For the text-containing cell, return its midpoint in (x, y) coordinate format. 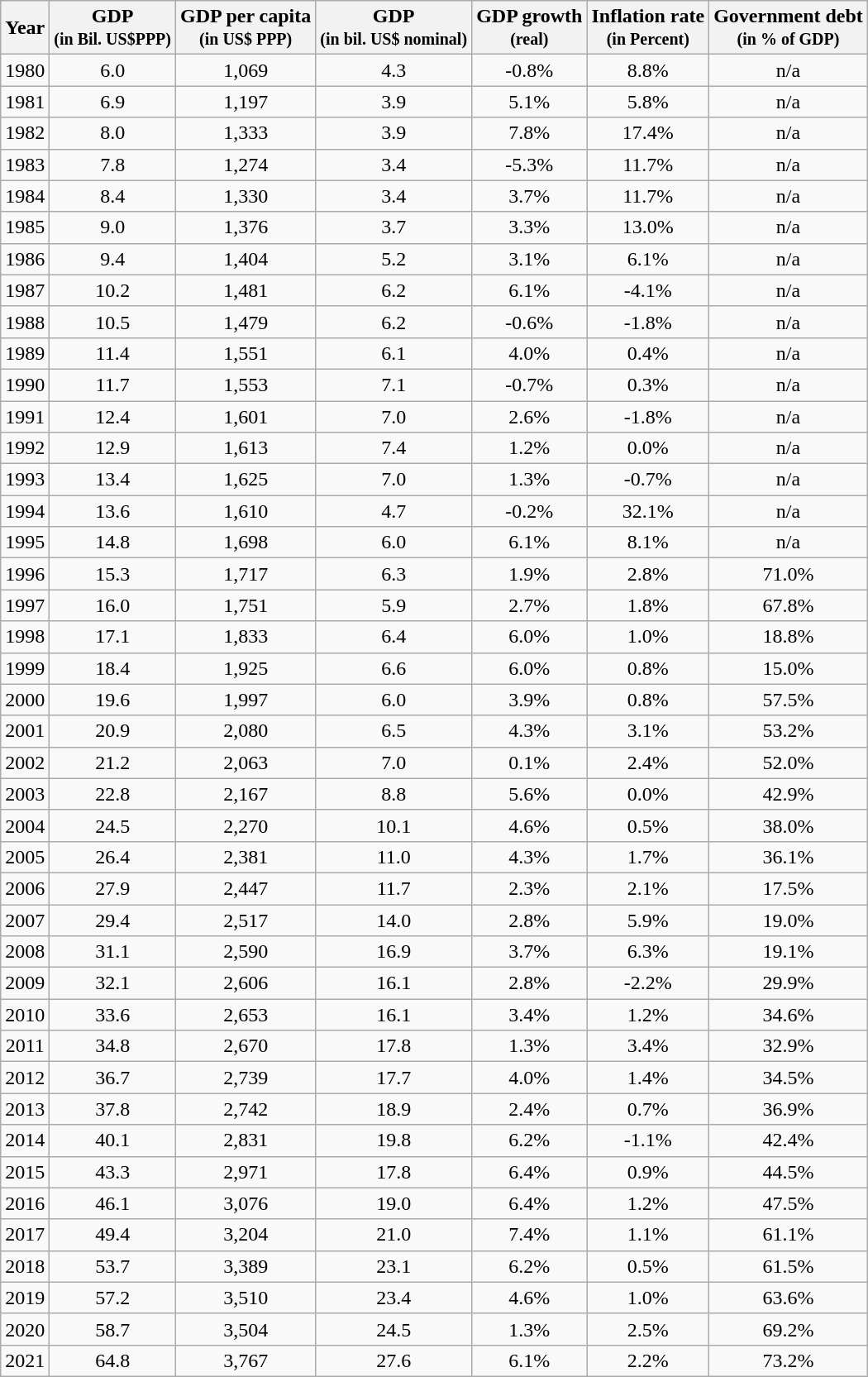
40.1 (112, 1140)
1,333 (246, 133)
GDP(in bil. US$ nominal) (393, 28)
21.2 (112, 763)
61.1% (789, 1235)
13.6 (112, 511)
32.1% (648, 511)
6.9 (112, 102)
2007 (25, 920)
2,167 (246, 794)
2004 (25, 825)
0.3% (648, 385)
1,833 (246, 637)
-0.2% (529, 511)
2011 (25, 1046)
3.7 (393, 227)
71.0% (789, 574)
42.4% (789, 1140)
9.4 (112, 259)
6.3 (393, 574)
7.4% (529, 1235)
1.1% (648, 1235)
2,590 (246, 952)
22.8 (112, 794)
23.4 (393, 1298)
3,510 (246, 1298)
57.2 (112, 1298)
2021 (25, 1360)
19.0% (789, 920)
32.1 (112, 983)
2,381 (246, 857)
26.4 (112, 857)
16.9 (393, 952)
1982 (25, 133)
1981 (25, 102)
2,670 (246, 1046)
19.8 (393, 1140)
2,080 (246, 731)
27.6 (393, 1360)
37.8 (112, 1109)
19.1% (789, 952)
6.5 (393, 731)
42.9% (789, 794)
9.0 (112, 227)
1,404 (246, 259)
18.9 (393, 1109)
1,553 (246, 385)
14.0 (393, 920)
5.9% (648, 920)
2.1% (648, 888)
0.4% (648, 353)
16.0 (112, 605)
1,601 (246, 416)
2013 (25, 1109)
8.1% (648, 543)
36.1% (789, 857)
2,517 (246, 920)
6.1 (393, 353)
17.4% (648, 133)
1994 (25, 511)
6.3% (648, 952)
2020 (25, 1329)
13.4 (112, 480)
2,831 (246, 1140)
1,751 (246, 605)
23.1 (393, 1266)
1990 (25, 385)
11.4 (112, 353)
2005 (25, 857)
8.8 (393, 794)
19.0 (393, 1203)
10.5 (112, 322)
2.5% (648, 1329)
1,610 (246, 511)
33.6 (112, 1015)
1,717 (246, 574)
5.9 (393, 605)
31.1 (112, 952)
44.5% (789, 1172)
34.8 (112, 1046)
6.6 (393, 668)
GDP per capita(in US$ PPP) (246, 28)
2019 (25, 1298)
1.7% (648, 857)
64.8 (112, 1360)
2,270 (246, 825)
7.4 (393, 448)
5.8% (648, 102)
1999 (25, 668)
17.7 (393, 1078)
2017 (25, 1235)
15.3 (112, 574)
36.7 (112, 1078)
63.6% (789, 1298)
32.9% (789, 1046)
1,274 (246, 165)
2,606 (246, 983)
4.3 (393, 70)
1991 (25, 416)
3,389 (246, 1266)
6.4 (393, 637)
3,504 (246, 1329)
1,997 (246, 700)
2.3% (529, 888)
2,971 (246, 1172)
GDP growth(real) (529, 28)
10.1 (393, 825)
3.9% (529, 700)
1,376 (246, 227)
2008 (25, 952)
1,925 (246, 668)
Year (25, 28)
1993 (25, 480)
1,613 (246, 448)
4.7 (393, 511)
3,076 (246, 1203)
2009 (25, 983)
0.9% (648, 1172)
2015 (25, 1172)
1992 (25, 448)
1984 (25, 196)
15.0% (789, 668)
46.1 (112, 1203)
57.5% (789, 700)
53.2% (789, 731)
1,551 (246, 353)
-1.1% (648, 1140)
Government debt(in % of GDP) (789, 28)
1986 (25, 259)
2,447 (246, 888)
1.8% (648, 605)
14.8 (112, 543)
-4.1% (648, 290)
27.9 (112, 888)
2,063 (246, 763)
47.5% (789, 1203)
11.0 (393, 857)
1995 (25, 543)
5.2 (393, 259)
2003 (25, 794)
17.5% (789, 888)
1,479 (246, 322)
1983 (25, 165)
20.9 (112, 731)
2012 (25, 1078)
5.6% (529, 794)
3,767 (246, 1360)
43.3 (112, 1172)
7.8 (112, 165)
1,330 (246, 196)
13.0% (648, 227)
7.8% (529, 133)
1985 (25, 227)
2.7% (529, 605)
67.8% (789, 605)
18.8% (789, 637)
10.2 (112, 290)
34.6% (789, 1015)
1988 (25, 322)
2000 (25, 700)
3,204 (246, 1235)
53.7 (112, 1266)
2.6% (529, 416)
2.2% (648, 1360)
2014 (25, 1140)
2,739 (246, 1078)
36.9% (789, 1109)
2001 (25, 731)
52.0% (789, 763)
69.2% (789, 1329)
-2.2% (648, 983)
29.9% (789, 983)
2016 (25, 1203)
-0.8% (529, 70)
73.2% (789, 1360)
2018 (25, 1266)
5.1% (529, 102)
2002 (25, 763)
38.0% (789, 825)
1996 (25, 574)
0.1% (529, 763)
2,653 (246, 1015)
1980 (25, 70)
29.4 (112, 920)
1989 (25, 353)
1,481 (246, 290)
34.5% (789, 1078)
1997 (25, 605)
1987 (25, 290)
2,742 (246, 1109)
8.8% (648, 70)
12.4 (112, 416)
1998 (25, 637)
61.5% (789, 1266)
1.9% (529, 574)
1,625 (246, 480)
49.4 (112, 1235)
2006 (25, 888)
1,698 (246, 543)
GDP(in Bil. US$PPP) (112, 28)
12.9 (112, 448)
1.4% (648, 1078)
3.3% (529, 227)
19.6 (112, 700)
58.7 (112, 1329)
-5.3% (529, 165)
17.1 (112, 637)
8.0 (112, 133)
8.4 (112, 196)
1,197 (246, 102)
21.0 (393, 1235)
1,069 (246, 70)
2010 (25, 1015)
18.4 (112, 668)
-0.6% (529, 322)
Inflation rate(in Percent) (648, 28)
0.7% (648, 1109)
7.1 (393, 385)
